Detect which cell encompasses the target text, then output its (X, Y) center coordinate. 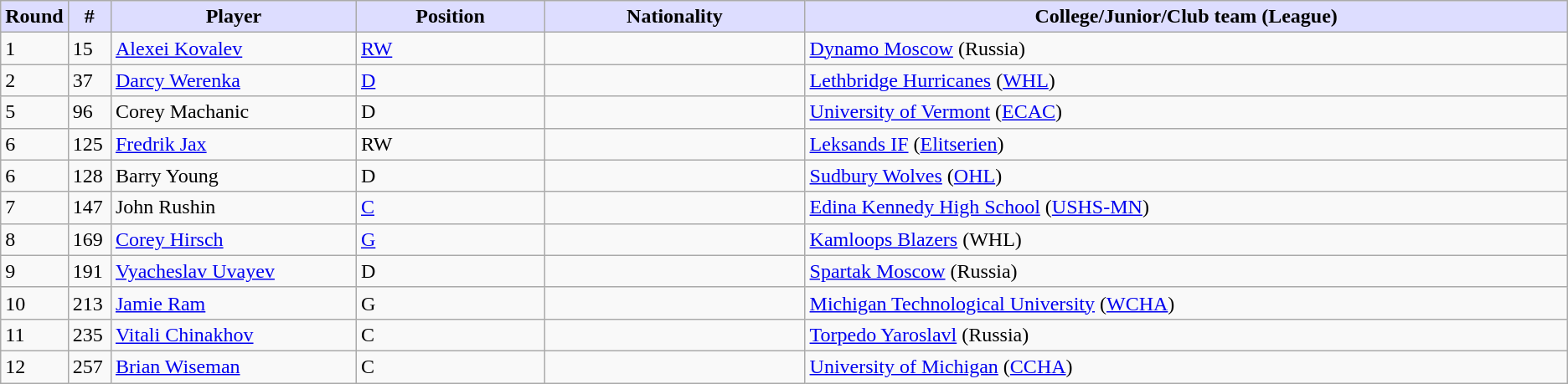
Lethbridge Hurricanes (WHL) (1186, 80)
128 (89, 176)
235 (89, 335)
University of Michigan (CCHA) (1186, 366)
Kamloops Blazers (WHL) (1186, 239)
125 (89, 144)
5 (34, 112)
257 (89, 366)
12 (34, 366)
11 (34, 335)
# (89, 17)
Spartak Moscow (Russia) (1186, 271)
Position (450, 17)
213 (89, 303)
Dynamo Moscow (Russia) (1186, 49)
Sudbury Wolves (OHL) (1186, 176)
Vitali Chinakhov (233, 335)
2 (34, 80)
147 (89, 207)
9 (34, 271)
10 (34, 303)
37 (89, 80)
1 (34, 49)
96 (89, 112)
191 (89, 271)
Barry Young (233, 176)
7 (34, 207)
Torpedo Yaroslavl (Russia) (1186, 335)
Edina Kennedy High School (USHS-MN) (1186, 207)
Round (34, 17)
Fredrik Jax (233, 144)
University of Vermont (ECAC) (1186, 112)
Nationality (675, 17)
Michigan Technological University (WCHA) (1186, 303)
Jamie Ram (233, 303)
Leksands IF (Elitserien) (1186, 144)
Corey Machanic (233, 112)
169 (89, 239)
8 (34, 239)
Player (233, 17)
Vyacheslav Uvayev (233, 271)
Darcy Werenka (233, 80)
Brian Wiseman (233, 366)
Alexei Kovalev (233, 49)
Corey Hirsch (233, 239)
College/Junior/Club team (League) (1186, 17)
John Rushin (233, 207)
15 (89, 49)
